Output the (x, y) coordinate of the center of the cell containing the given text.  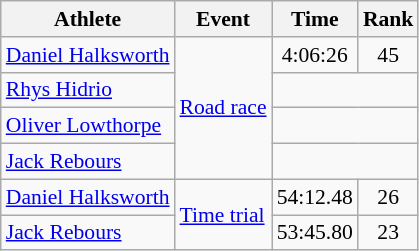
Time trial (224, 214)
54:12.48 (315, 197)
53:45.80 (315, 233)
26 (388, 197)
Rank (388, 19)
Athlete (88, 19)
45 (388, 55)
Time (315, 19)
Rhys Hidrio (88, 90)
4:06:26 (315, 55)
Road race (224, 108)
Event (224, 19)
Oliver Lowthorpe (88, 126)
23 (388, 233)
